Capture the cell that displays the provided text and extract its (x, y) central coordinate. 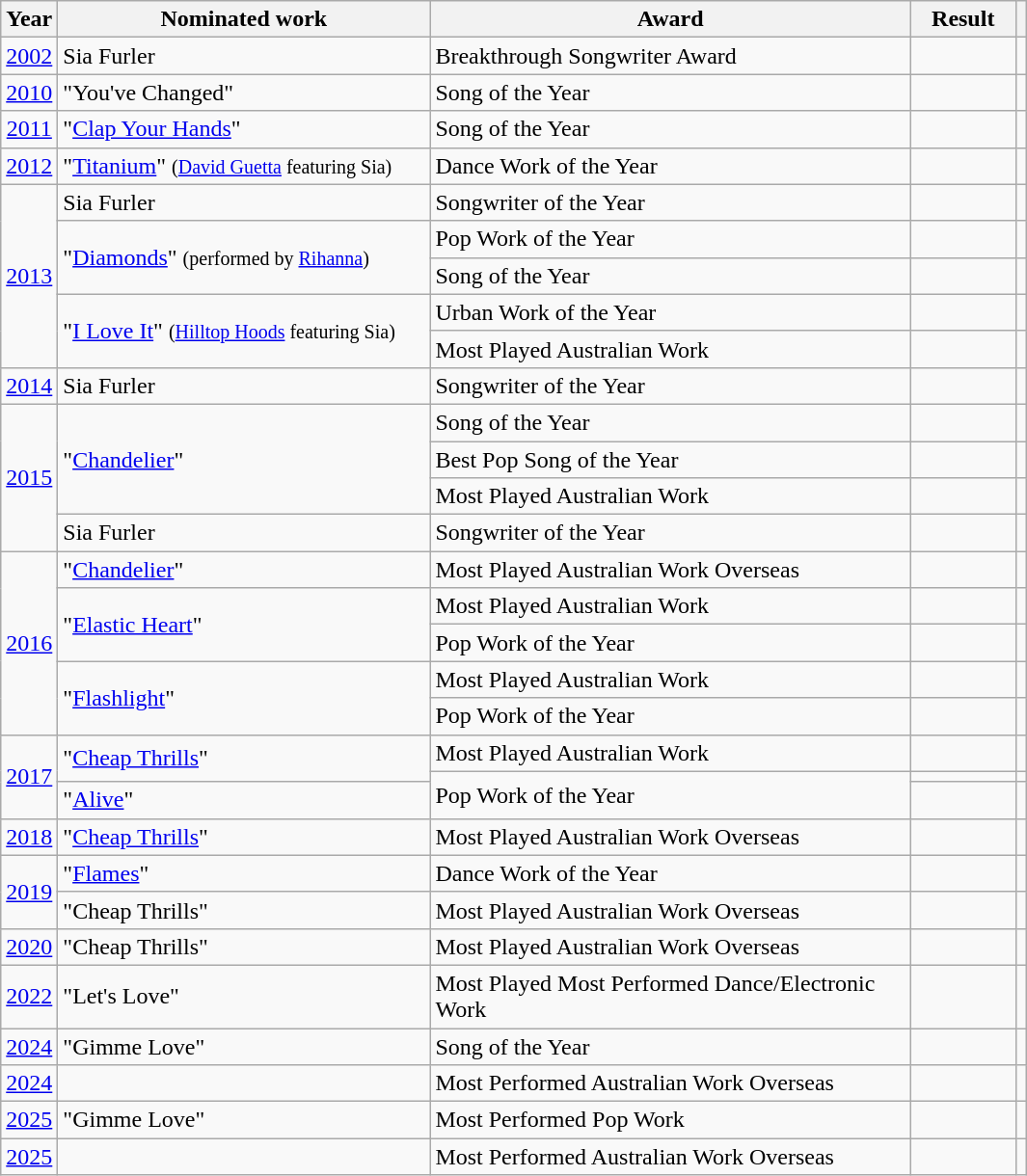
"Elastic Heart" (244, 625)
Urban Work of the Year (671, 312)
Year (29, 19)
Most Played Most Performed Dance/Electronic Work (671, 997)
Best Pop Song of the Year (671, 460)
Result (962, 19)
2019 (29, 892)
2020 (29, 947)
"Titanium" (David Guetta featuring Sia) (244, 166)
Award (671, 19)
Nominated work (244, 19)
2012 (29, 166)
"Flames" (244, 873)
2014 (29, 386)
"I Love It" (Hilltop Hoods featuring Sia) (244, 331)
2002 (29, 56)
2018 (29, 837)
2022 (29, 997)
2017 (29, 777)
"Flashlight" (244, 698)
2016 (29, 643)
2011 (29, 129)
"Let's Love" (244, 997)
"You've Changed" (244, 93)
Most Performed Pop Work (671, 1120)
2013 (29, 276)
"Diamonds" (performed by Rihanna) (244, 257)
"Alive" (244, 800)
2015 (29, 477)
"Clap Your Hands" (244, 129)
2010 (29, 93)
Breakthrough Songwriter Award (671, 56)
